Search for the cell housing the specified text and yield its [X, Y] center coordinate. 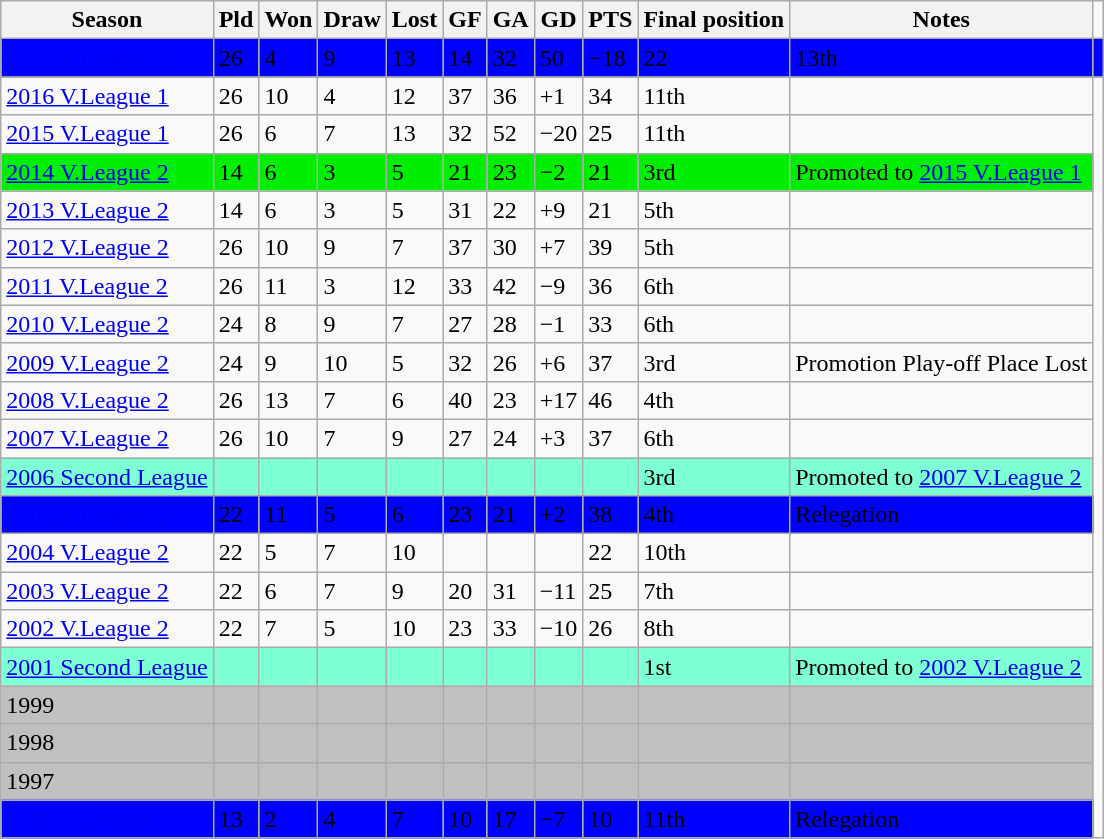
−1 [558, 324]
8th [714, 629]
2012 V.League 2 [107, 248]
2007 V.League 2 [107, 438]
−10 [558, 629]
Promoted to 2002 V.League 2 [942, 667]
7th [714, 591]
2018 V.League 1 [107, 58]
10th [714, 553]
Draw [352, 20]
Promotion Play-off Place Lost [942, 362]
2002 V.League 2 [107, 629]
8 [288, 324]
GA [510, 20]
2016 V.League 1 [107, 96]
Season [107, 20]
−9 [558, 286]
GF [465, 20]
−2 [558, 172]
2015 V.League 1 [107, 134]
46 [610, 400]
PTS [610, 20]
1999 [107, 705]
17 [510, 819]
50 [558, 58]
1998 [107, 743]
+17 [558, 400]
1996 V-League [107, 819]
−11 [558, 591]
+9 [558, 210]
Pld [236, 20]
1997 [107, 781]
2008 V.League 2 [107, 400]
28 [510, 324]
Promoted to 2015 V.League 1 [942, 172]
GD [558, 20]
Won [288, 20]
30 [510, 248]
+2 [558, 515]
2009 V.League 2 [107, 362]
2010 V.League 2 [107, 324]
Promoted to 2007 V.League 2 [942, 477]
1st [714, 667]
2011 V.League 2 [107, 286]
2001 Second League [107, 667]
39 [610, 248]
Notes [942, 20]
+7 [558, 248]
52 [510, 134]
+1 [558, 96]
Final position [714, 20]
13th [942, 58]
2014 V.League 2 [107, 172]
2013 V.League 2 [107, 210]
2005 V.League 2 [107, 515]
2 [288, 819]
2004 V.League 2 [107, 553]
−20 [558, 134]
−7 [558, 819]
2003 V.League 2 [107, 591]
42 [510, 286]
+3 [558, 438]
−18 [610, 58]
20 [465, 591]
40 [465, 400]
+6 [558, 362]
34 [610, 96]
Lost [414, 20]
2006 Second League [107, 477]
38 [610, 515]
